Return (x, y) of the center of cell containing provided text 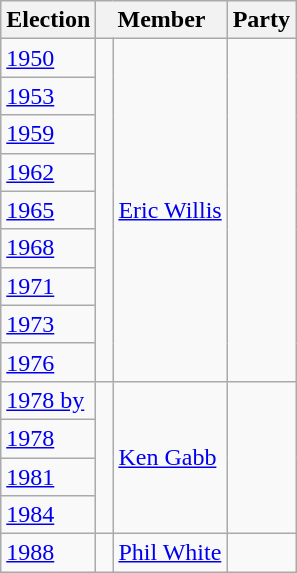
1978 (48, 438)
1984 (48, 515)
1950 (48, 58)
Party (261, 20)
Phil White (170, 553)
1978 by (48, 400)
Ken Gabb (170, 457)
Election (48, 20)
1988 (48, 553)
1959 (48, 134)
1971 (48, 286)
1965 (48, 210)
Eric Willis (170, 210)
1953 (48, 96)
1962 (48, 172)
Member (162, 20)
1981 (48, 477)
1968 (48, 248)
1976 (48, 362)
1973 (48, 324)
